Pinpoint the cell where the given text exists, returning its [X, Y] midpoint coordinate. 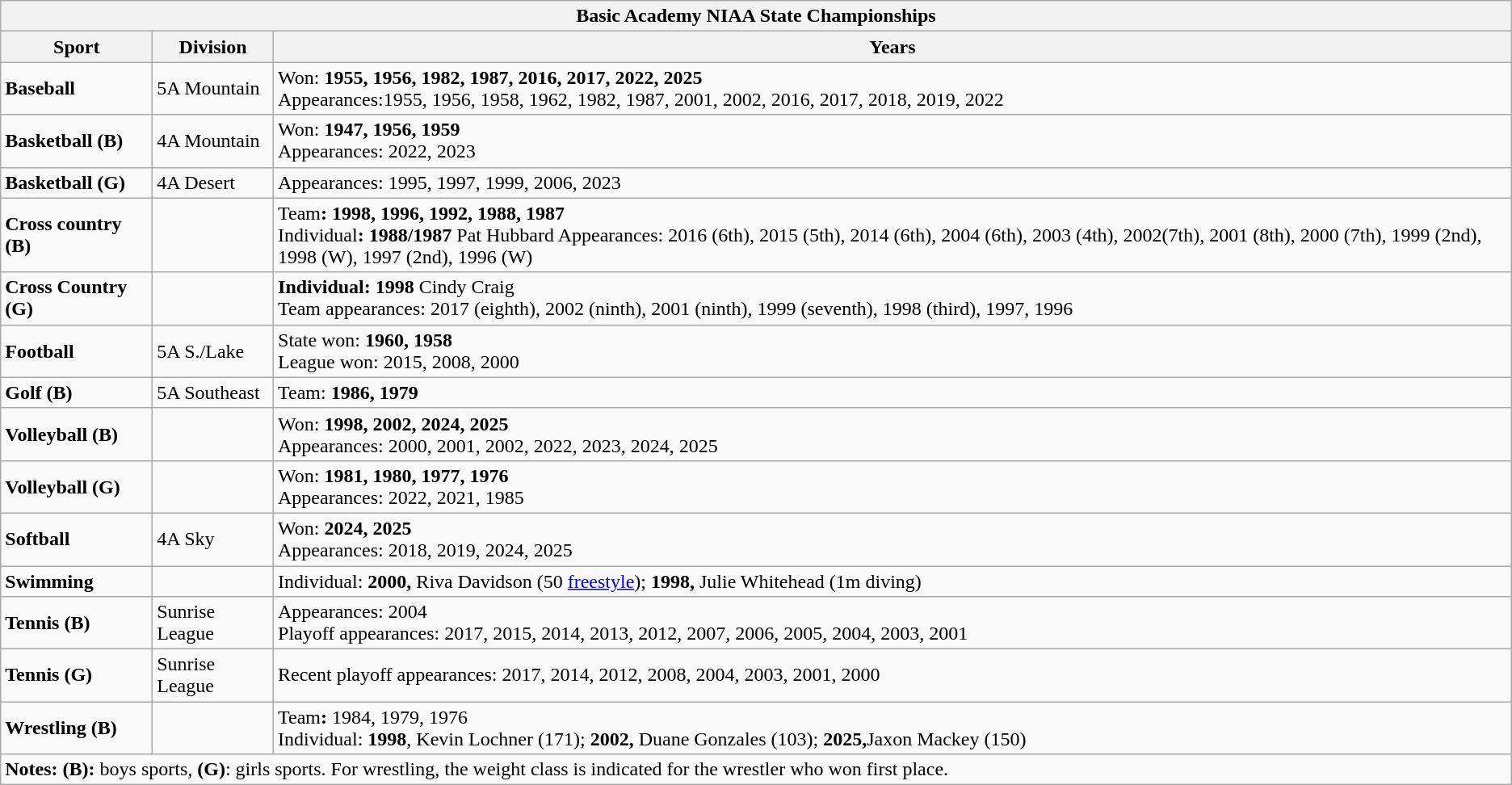
Softball [77, 539]
Won: 1947, 1956, 1959Appearances: 2022, 2023 [893, 141]
Baseball [77, 89]
Sport [77, 47]
Volleyball (B) [77, 434]
Won: 1998, 2002, 2024, 2025Appearances: 2000, 2001, 2002, 2022, 2023, 2024, 2025 [893, 434]
Division [213, 47]
Tennis (G) [77, 675]
5A Southeast [213, 392]
Won: 1981, 1980, 1977, 1976Appearances: 2022, 2021, 1985 [893, 486]
Notes: (B): boys sports, (G): girls sports. For wrestling, the weight class is indicated for the wrestler who won first place. [756, 770]
Cross Country (G) [77, 299]
Won: 2024, 2025Appearances: 2018, 2019, 2024, 2025 [893, 539]
5A Mountain [213, 89]
4A Sky [213, 539]
Appearances: 1995, 1997, 1999, 2006, 2023 [893, 183]
Golf (B) [77, 392]
Team: 1984, 1979, 1976Individual: 1998, Kevin Lochner (171); 2002, Duane Gonzales (103); 2025,Jaxon Mackey (150) [893, 728]
Recent playoff appearances: 2017, 2014, 2012, 2008, 2004, 2003, 2001, 2000 [893, 675]
Team: 1986, 1979 [893, 392]
Individual: 2000, Riva Davidson (50 freestyle); 1998, Julie Whitehead (1m diving) [893, 581]
Football [77, 351]
4A Mountain [213, 141]
Basketball (G) [77, 183]
Won: 1955, 1956, 1982, 1987, 2016, 2017, 2022, 2025Appearances:1955, 1956, 1958, 1962, 1982, 1987, 2001, 2002, 2016, 2017, 2018, 2019, 2022 [893, 89]
Individual: 1998 Cindy CraigTeam appearances: 2017 (eighth), 2002 (ninth), 2001 (ninth), 1999 (seventh), 1998 (third), 1997, 1996 [893, 299]
Volleyball (G) [77, 486]
4A Desert [213, 183]
Cross country (B) [77, 235]
Swimming [77, 581]
Wrestling (B) [77, 728]
Basketball (B) [77, 141]
Appearances: 2004Playoff appearances: 2017, 2015, 2014, 2013, 2012, 2007, 2006, 2005, 2004, 2003, 2001 [893, 623]
Years [893, 47]
State won: 1960, 1958League won: 2015, 2008, 2000 [893, 351]
5A S./Lake [213, 351]
Basic Academy NIAA State Championships [756, 16]
Tennis (B) [77, 623]
